Output the (X, Y) coordinate of the center of the cell containing the given text.  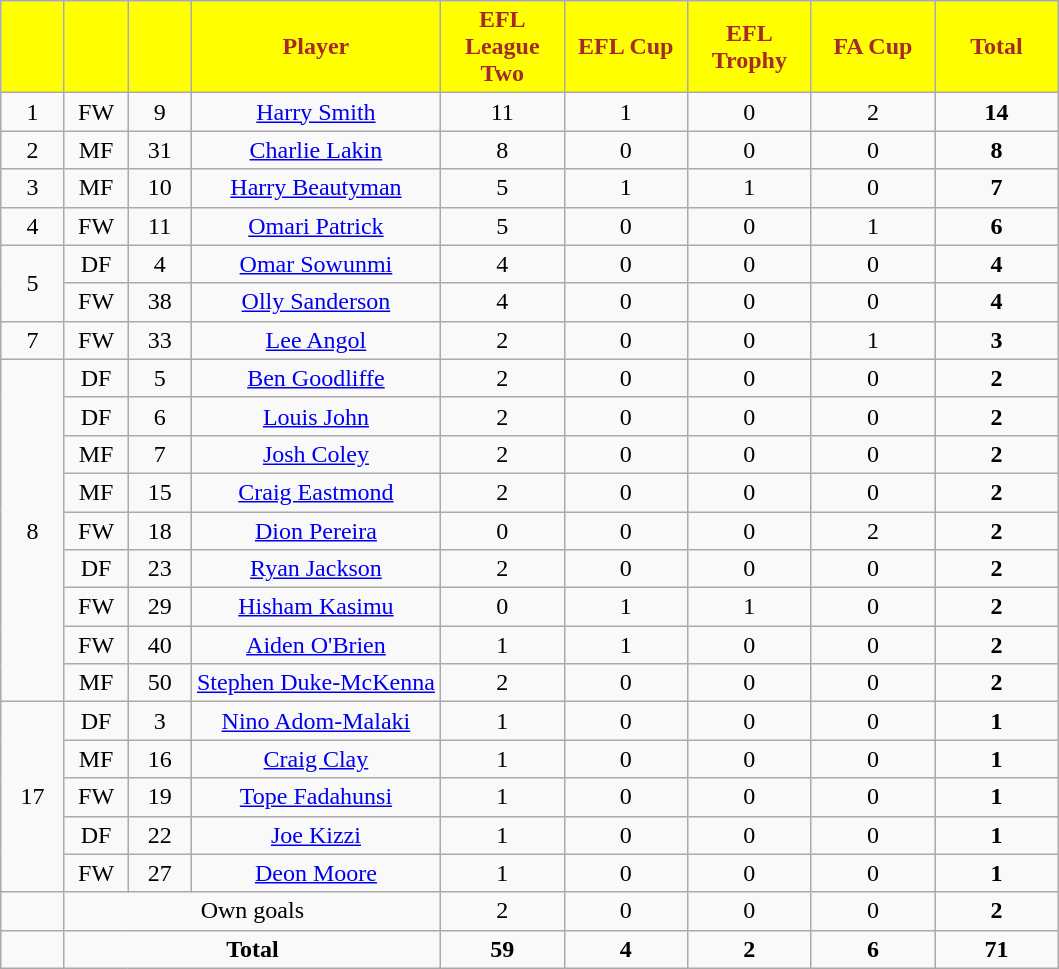
Player (316, 47)
EFL Cup (626, 47)
Louis John (316, 416)
10 (160, 188)
Nino Adom-Malaki (316, 721)
Ryan Jackson (316, 569)
EFL League Two (502, 47)
Omar Sowunmi (316, 264)
16 (160, 759)
38 (160, 302)
33 (160, 340)
Olly Sanderson (316, 302)
18 (160, 531)
27 (160, 873)
15 (160, 492)
71 (997, 949)
29 (160, 607)
Joe Kizzi (316, 835)
9 (160, 112)
Craig Clay (316, 759)
Ben Goodliffe (316, 378)
Omari Patrick (316, 226)
Hisham Kasimu (316, 607)
Harry Smith (316, 112)
14 (997, 112)
Deon Moore (316, 873)
50 (160, 683)
40 (160, 645)
19 (160, 797)
23 (160, 569)
22 (160, 835)
Aiden O'Brien (316, 645)
Stephen Duke-McKenna (316, 683)
31 (160, 150)
Craig Eastmond (316, 492)
Dion Pereira (316, 531)
17 (33, 797)
59 (502, 949)
Lee Angol (316, 340)
Josh Coley (316, 454)
EFL Trophy (750, 47)
Harry Beautyman (316, 188)
Charlie Lakin (316, 150)
FA Cup (873, 47)
Own goals (252, 911)
Tope Fadahunsi (316, 797)
